Search for the cell housing the specified text and yield its [x, y] center coordinate. 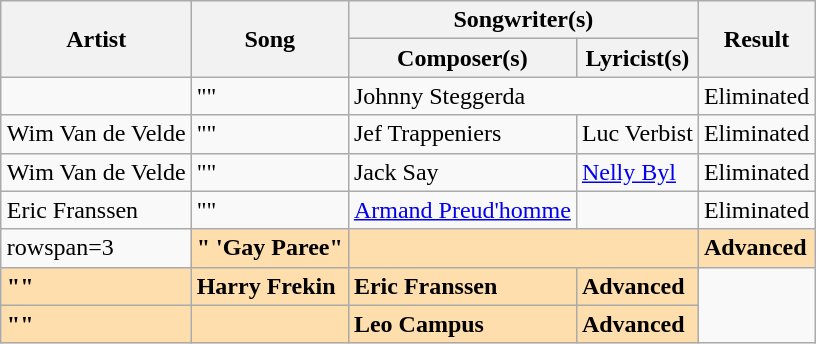
Jack Say [462, 172]
Jef Trappeniers [462, 134]
Nelly Byl [637, 172]
Song [270, 39]
Composer(s) [462, 58]
rowspan=3 [96, 248]
Harry Frekin [270, 286]
Luc Verbist [637, 134]
Armand Preud'homme [462, 210]
" 'Gay Paree" [270, 248]
Leo Campus [462, 324]
Lyricist(s) [637, 58]
Johnny Steggerda [523, 96]
Songwriter(s) [523, 20]
Result [756, 39]
Artist [96, 39]
